From the cell containing the given text, extract its center point as (X, Y) coordinate. 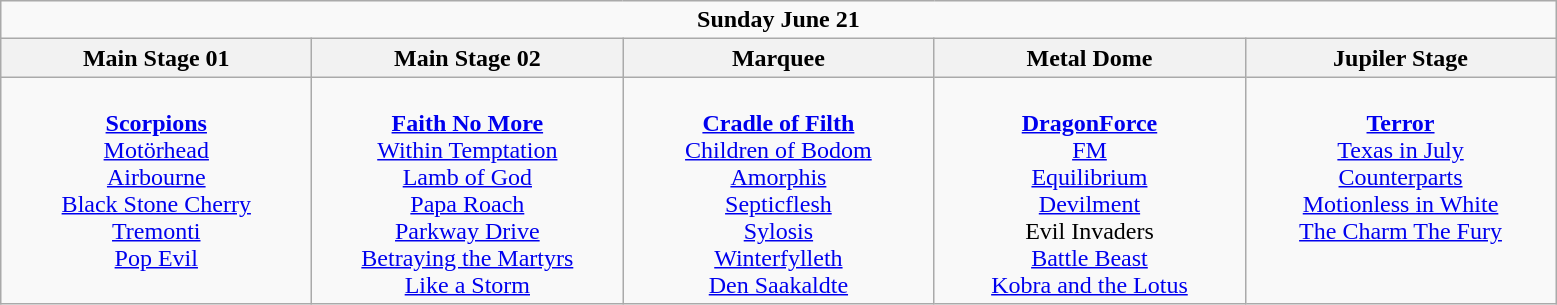
Scorpions Motörhead Airbourne Black Stone Cherry Tremonti Pop Evil (156, 190)
Terror Texas in July Counterparts Motionless in White The Charm The Fury (1400, 190)
Cradle of Filth Children of Bodom Amorphis Septicflesh Sylosis Winterfylleth Den Saakaldte (778, 190)
Faith No More Within Temptation Lamb of God Papa Roach Parkway Drive Betraying the Martyrs Like a Storm (468, 190)
Jupiler Stage (1400, 58)
Metal Dome (1090, 58)
Marquee (778, 58)
Main Stage 01 (156, 58)
DragonForce FM Equilibrium Devilment Evil Invaders Battle Beast Kobra and the Lotus (1090, 190)
Main Stage 02 (468, 58)
Sunday June 21 (778, 20)
